Return the (x, y) coordinate for the center point of the cell that contains the specified text.  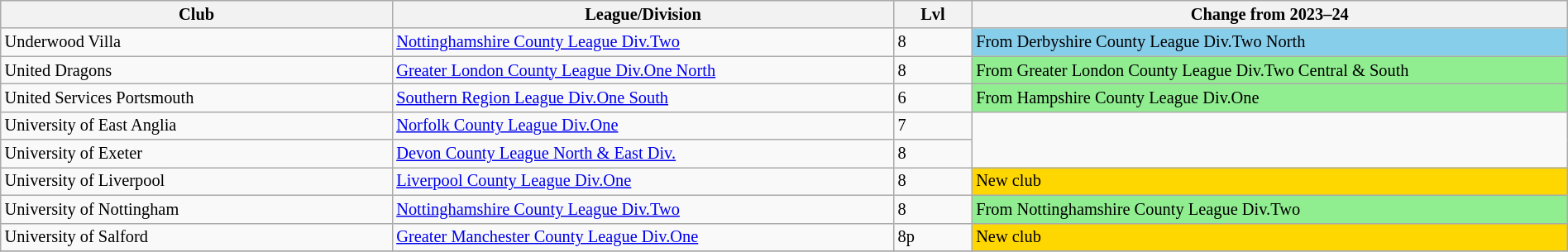
University of Exeter (197, 154)
United Dragons (197, 70)
University of Nottingham (197, 209)
Greater Manchester County League Div.One (643, 237)
League/Division (643, 14)
Liverpool County League Div.One (643, 181)
From Derbyshire County League Div.Two North (1269, 42)
Change from 2023–24 (1269, 14)
University of Salford (197, 237)
Norfolk County League Div.One (643, 126)
United Services Portsmouth (197, 97)
University of East Anglia (197, 126)
From Nottinghamshire County League Div.Two (1269, 209)
8p (933, 237)
University of Liverpool (197, 181)
Underwood Villa (197, 42)
Greater London County League Div.One North (643, 70)
From Hampshire County League Div.One (1269, 97)
Devon County League North & East Div. (643, 154)
Club (197, 14)
From Greater London County League Div.Two Central & South (1269, 70)
Southern Region League Div.One South (643, 97)
Lvl (933, 14)
7 (933, 126)
6 (933, 97)
